From the cell containing the given text, extract its center point as [X, Y] coordinate. 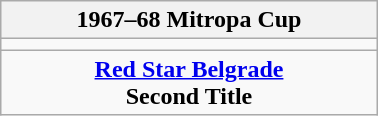
1967–68 Mitropa Cup [189, 20]
Red Star BelgradeSecond Title [189, 82]
